Pinpoint the cell where the given text exists, returning its [X, Y] midpoint coordinate. 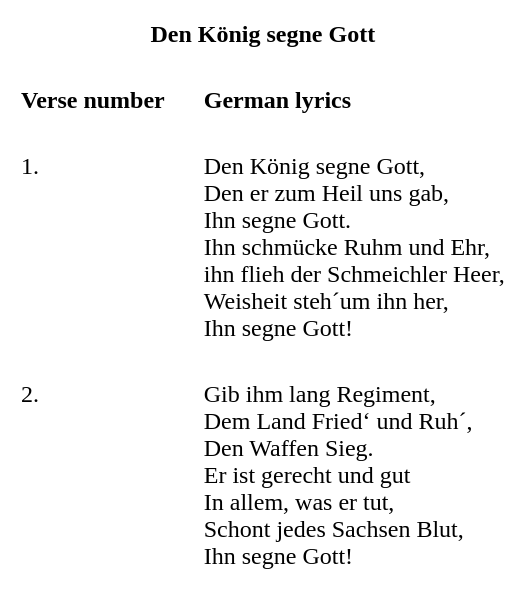
2. [93, 476]
Verse number [93, 100]
German lyrics [354, 100]
Den König segne Gott [263, 34]
Gib ihm lang Regiment,Dem Land Fried‘ und Ruh´,Den Waffen Sieg.Er ist gerecht und gutIn allem, was er tut,Schont jedes Sachsen Blut,Ihn segne Gott! [354, 476]
1. [93, 248]
